For the text-containing cell, return its midpoint in [x, y] coordinate format. 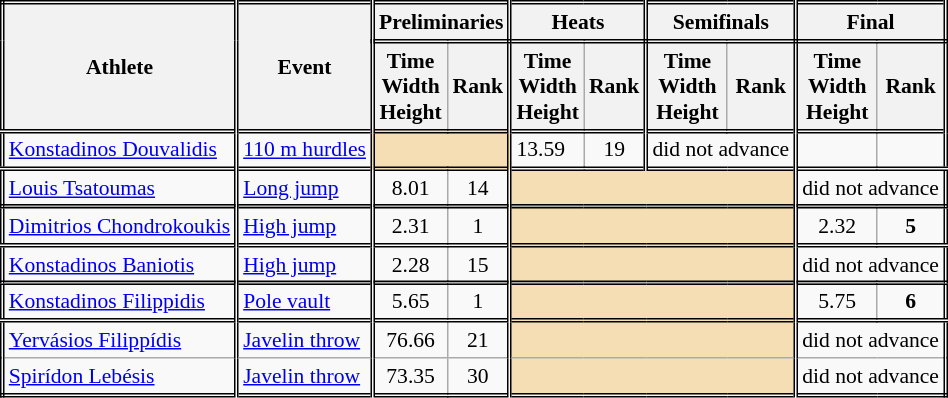
Pole vault [305, 302]
Konstadinos Baniotis [119, 264]
8.01 [410, 188]
21 [478, 340]
15 [478, 264]
Athlete [119, 67]
13.59 [547, 150]
5.75 [836, 302]
110 m hurdles [305, 150]
Dimitrios Chondrokoukis [119, 226]
Event [305, 67]
Long jump [305, 188]
2.31 [410, 226]
76.66 [410, 340]
5.65 [410, 302]
6 [911, 302]
Louis Tsatoumas [119, 188]
19 [615, 150]
5 [911, 226]
Semifinals [721, 22]
Konstadinos Douvalidis [119, 150]
Preliminaries [440, 22]
Heats [578, 22]
73.35 [410, 376]
14 [478, 188]
Yervásios Filippídis [119, 340]
2.32 [836, 226]
Konstadinos Filippidis [119, 302]
2.28 [410, 264]
30 [478, 376]
Spirídon Lebésis [119, 376]
Final [871, 22]
